Capture the cell that displays the provided text and extract its [x, y] central coordinate. 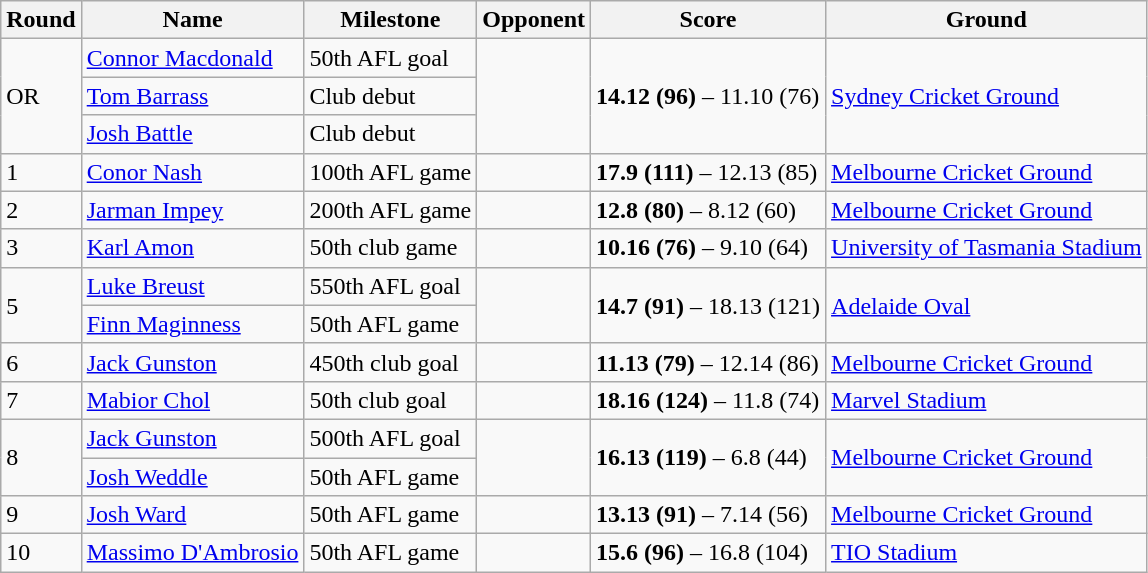
Score [708, 20]
500th AFL goal [390, 438]
13.13 (91) – 7.14 (56) [708, 515]
Conor Nash [192, 172]
Opponent [534, 20]
3 [41, 248]
Adelaide Oval [987, 305]
5 [41, 305]
14.12 (96) – 11.10 (76) [708, 96]
6 [41, 362]
University of Tasmania Stadium [987, 248]
17.9 (111) – 12.13 (85) [708, 172]
16.13 (119) – 6.8 (44) [708, 457]
12.8 (80) – 8.12 (60) [708, 210]
Connor Macdonald [192, 58]
Josh Weddle [192, 477]
Sydney Cricket Ground [987, 96]
Marvel Stadium [987, 400]
18.16 (124) – 11.8 (74) [708, 400]
15.6 (96) – 16.8 (104) [708, 553]
200th AFL game [390, 210]
50th club game [390, 248]
14.7 (91) – 18.13 (121) [708, 305]
550th AFL goal [390, 286]
100th AFL game [390, 172]
TIO Stadium [987, 553]
Name [192, 20]
Jarman Impey [192, 210]
Tom Barrass [192, 96]
50th AFL goal [390, 58]
10 [41, 553]
Finn Maginness [192, 324]
Round [41, 20]
Mabior Chol [192, 400]
50th club goal [390, 400]
OR [41, 96]
Karl Amon [192, 248]
2 [41, 210]
9 [41, 515]
Massimo D'Ambrosio [192, 553]
Josh Battle [192, 134]
Ground [987, 20]
Luke Breust [192, 286]
Josh Ward [192, 515]
8 [41, 457]
10.16 (76) – 9.10 (64) [708, 248]
11.13 (79) – 12.14 (86) [708, 362]
Milestone [390, 20]
7 [41, 400]
1 [41, 172]
450th club goal [390, 362]
